Return the [X, Y] coordinate for the center point of the cell that contains the specified text.  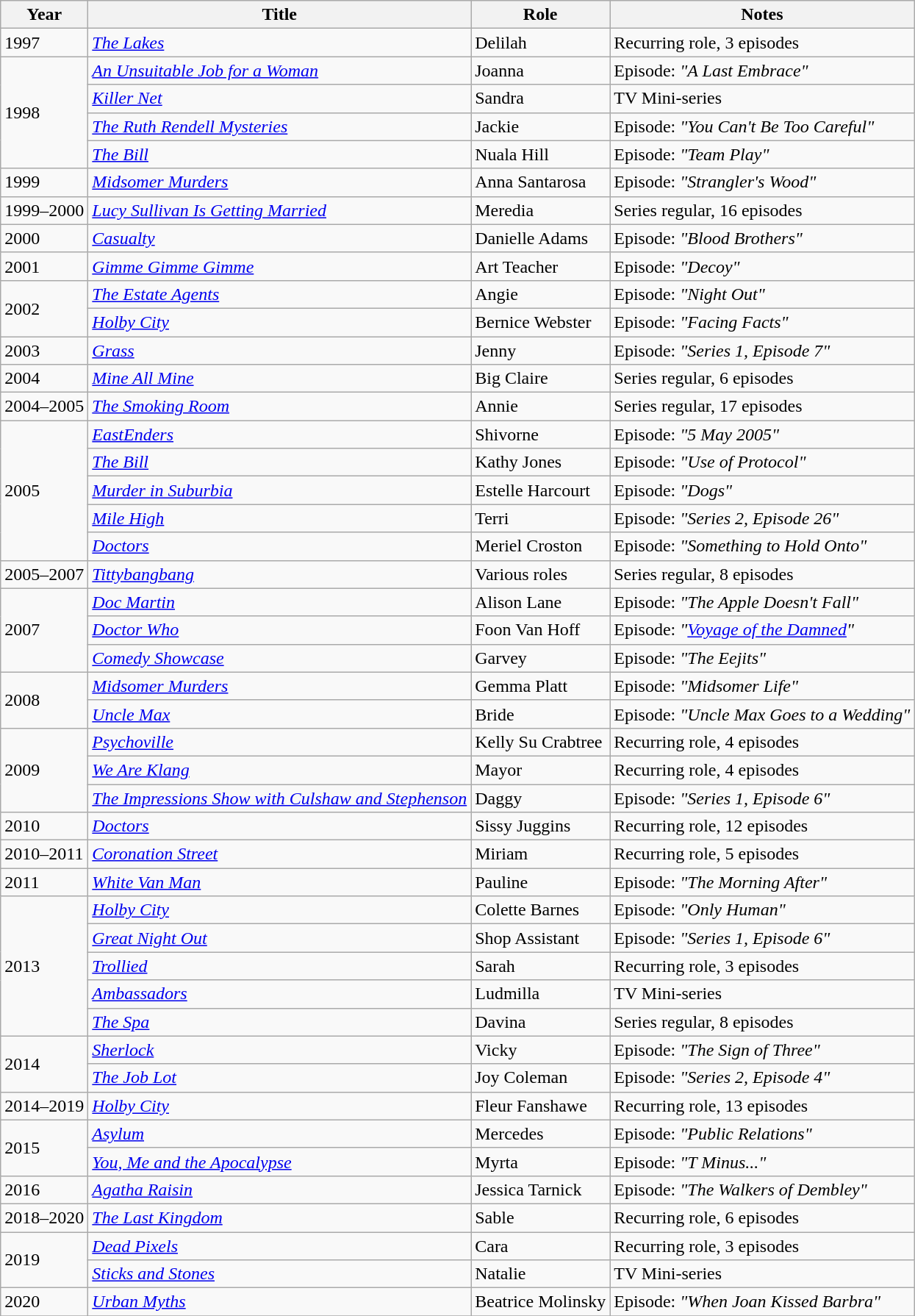
Episode: "Team Play" [762, 154]
Murder in Suburbia [279, 490]
2016 [44, 1190]
Great Night Out [279, 938]
Casualty [279, 238]
Asylum [279, 1134]
Angie [541, 294]
Vicky [541, 1050]
Coronation Street [279, 854]
The Job Lot [279, 1078]
Comedy Showcase [279, 658]
Meriel Croston [541, 546]
2003 [44, 351]
Estelle Harcourt [541, 490]
1998 [44, 112]
2011 [44, 882]
Episode: "Series 2, Episode 4" [762, 1078]
The Spa [279, 1022]
Recurring role, 6 episodes [762, 1217]
2009 [44, 770]
Gemma Platt [541, 686]
Miriam [541, 854]
Bernice Webster [541, 322]
Recurring role, 13 episodes [762, 1106]
2005–2007 [44, 574]
Bride [541, 714]
Mayor [541, 770]
Uncle Max [279, 714]
Pauline [541, 882]
Myrta [541, 1162]
Anna Santarosa [541, 182]
Title [279, 15]
Doctor Who [279, 630]
The Smoking Room [279, 407]
Ludmilla [541, 994]
Art Teacher [541, 266]
You, Me and the Apocalypse [279, 1162]
2019 [44, 1260]
1999–2000 [44, 210]
Trollied [279, 966]
Episode: "Use of Protocol" [762, 462]
Psychoville [279, 742]
1997 [44, 43]
Episode: "Dogs" [762, 490]
2000 [44, 238]
Episode: "Facing Facts" [762, 322]
Gimme Gimme Gimme [279, 266]
Danielle Adams [541, 238]
2014–2019 [44, 1106]
2013 [44, 966]
1999 [44, 182]
Episode: "Voyage of the Damned" [762, 630]
Episode: "The Walkers of Dembley" [762, 1190]
The Lakes [279, 43]
The Impressions Show with Culshaw and Stephenson [279, 798]
An Unsuitable Job for a Woman [279, 71]
White Van Man [279, 882]
Episode: "A Last Embrace" [762, 71]
2015 [44, 1148]
We Are Klang [279, 770]
Episode: "Uncle Max Goes to a Wedding" [762, 714]
The Estate Agents [279, 294]
Joanna [541, 71]
Beatrice Molinsky [541, 1302]
Colette Barnes [541, 910]
Dead Pixels [279, 1246]
2004 [44, 379]
Natalie [541, 1274]
Killer Net [279, 99]
Sandra [541, 99]
Doc Martin [279, 602]
Sarah [541, 966]
Episode: "Series 2, Episode 26" [762, 518]
Tittybangbang [279, 574]
Garvey [541, 658]
The Ruth Rendell Mysteries [279, 126]
Various roles [541, 574]
Mercedes [541, 1134]
Terri [541, 518]
Shivorne [541, 435]
Year [44, 15]
Agatha Raisin [279, 1190]
Sherlock [279, 1050]
2008 [44, 700]
Big Claire [541, 379]
2010 [44, 826]
Sissy Juggins [541, 826]
Episode: "You Can't Be Too Careful" [762, 126]
Episode: "When Joan Kissed Barbra" [762, 1302]
Kelly Su Crabtree [541, 742]
Jessica Tarnick [541, 1190]
Series regular, 6 episodes [762, 379]
Alison Lane [541, 602]
Sable [541, 1217]
The Last Kingdom [279, 1217]
2005 [44, 490]
Mine All Mine [279, 379]
Cara [541, 1246]
Joy Coleman [541, 1078]
Nuala Hill [541, 154]
Episode: "Public Relations" [762, 1134]
Episode: "T Minus..." [762, 1162]
Delilah [541, 43]
Notes [762, 15]
Foon Van Hoff [541, 630]
Episode: "Night Out" [762, 294]
Meredia [541, 210]
2020 [44, 1302]
Davina [541, 1022]
Episode: "The Sign of Three" [762, 1050]
Episode: "The Apple Doesn't Fall" [762, 602]
Kathy Jones [541, 462]
Ambassadors [279, 994]
EastEnders [279, 435]
2010–2011 [44, 854]
Episode: "The Morning After" [762, 882]
Episode: "Decoy" [762, 266]
Lucy Sullivan Is Getting Married [279, 210]
Fleur Fanshawe [541, 1106]
Grass [279, 351]
Annie [541, 407]
Episode: "Series 1, Episode 7" [762, 351]
Episode: "Midsomer Life" [762, 686]
Shop Assistant [541, 938]
2014 [44, 1064]
Sticks and Stones [279, 1274]
Role [541, 15]
Series regular, 16 episodes [762, 210]
2002 [44, 308]
2001 [44, 266]
2007 [44, 630]
2004–2005 [44, 407]
Recurring role, 5 episodes [762, 854]
Daggy [541, 798]
Episode: "Only Human" [762, 910]
Jenny [541, 351]
Episode: "The Eejits" [762, 658]
Recurring role, 12 episodes [762, 826]
Episode: "Blood Brothers" [762, 238]
Series regular, 17 episodes [762, 407]
Jackie [541, 126]
Episode: "Strangler's Wood" [762, 182]
Episode: "5 May 2005" [762, 435]
2018–2020 [44, 1217]
Episode: "Something to Hold Onto" [762, 546]
Urban Myths [279, 1302]
Mile High [279, 518]
